From the cell containing the given text, extract its center point as (x, y) coordinate. 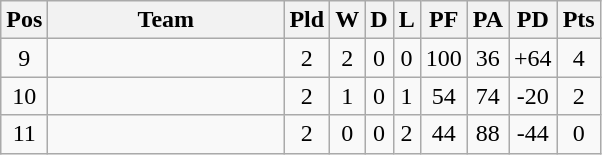
Pld (307, 20)
W (348, 20)
11 (24, 134)
74 (488, 96)
PF (444, 20)
4 (578, 58)
9 (24, 58)
+64 (532, 58)
10 (24, 96)
PD (532, 20)
36 (488, 58)
88 (488, 134)
Pts (578, 20)
44 (444, 134)
Team (166, 20)
-44 (532, 134)
Pos (24, 20)
100 (444, 58)
L (406, 20)
-20 (532, 96)
PA (488, 20)
D (379, 20)
54 (444, 96)
